For the text-containing cell, return its midpoint in [X, Y] coordinate format. 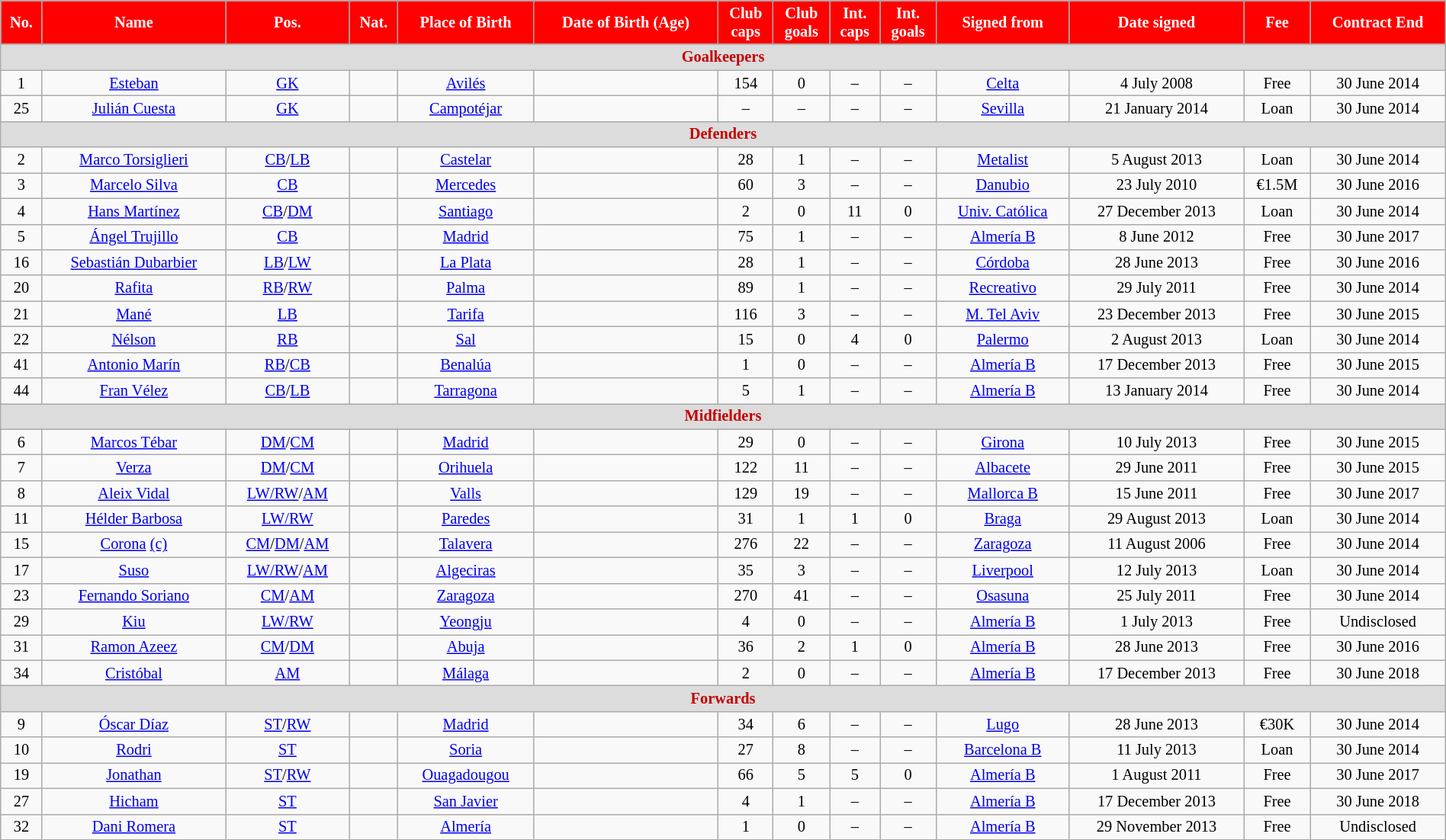
Paredes [466, 519]
27 December 2013 [1156, 211]
270 [746, 596]
66 [746, 775]
AM [288, 673]
Clubcaps [746, 22]
29 August 2013 [1156, 519]
Signed from [1003, 22]
29 July 2011 [1156, 288]
LB [288, 314]
16 [21, 262]
Rafita [134, 288]
CB/DM [288, 211]
Goalkeepers [723, 57]
Marco Torsiglieri [134, 160]
Celta [1003, 83]
No. [21, 22]
Marcos Tébar [134, 442]
15 June 2011 [1156, 493]
CM/AM [288, 596]
RB/RW [288, 288]
Girona [1003, 442]
32 [21, 827]
10 [21, 750]
276 [746, 544]
Avilés [466, 83]
Yeongju [466, 621]
12 July 2013 [1156, 570]
LB/LW [288, 262]
Int.goals [908, 22]
7 [21, 467]
23 December 2013 [1156, 314]
Almería [466, 827]
Soria [466, 750]
129 [746, 493]
Julián Cuesta [134, 108]
Pos. [288, 22]
Mané [134, 314]
Tarragona [466, 391]
29 November 2013 [1156, 827]
M. Tel Aviv [1003, 314]
Defenders [723, 134]
Esteban [134, 83]
Ramon Azeez [134, 647]
Suso [134, 570]
2 August 2013 [1156, 339]
Ouagadougou [466, 775]
75 [746, 237]
5 August 2013 [1156, 160]
23 July 2010 [1156, 185]
Clubgoals [802, 22]
11 July 2013 [1156, 750]
Barcelona B [1003, 750]
Palma [466, 288]
Antonio Marín [134, 365]
Sebastián Dubarbier [134, 262]
Date of Birth (Age) [625, 22]
Algeciras [466, 570]
Metalist [1003, 160]
Corona (c) [134, 544]
Cristóbal [134, 673]
Palermo [1003, 339]
Place of Birth [466, 22]
9 [21, 724]
36 [746, 647]
Orihuela [466, 467]
RB [288, 339]
CM/DM [288, 647]
21 [21, 314]
Campotéjar [466, 108]
Marcelo Silva [134, 185]
Dani Romera [134, 827]
Hélder Barbosa [134, 519]
San Javier [466, 801]
Talavera [466, 544]
25 [21, 108]
Hicham [134, 801]
Recreativo [1003, 288]
Fernando Soriano [134, 596]
89 [746, 288]
Lugo [1003, 724]
Kiu [134, 621]
Braga [1003, 519]
Hans Martínez [134, 211]
44 [21, 391]
Ángel Trujillo [134, 237]
Nélson [134, 339]
Univ. Católica [1003, 211]
€1.5M [1277, 185]
Abuja [466, 647]
Date signed [1156, 22]
29 June 2011 [1156, 467]
Mallorca B [1003, 493]
Nat. [374, 22]
Sal [466, 339]
154 [746, 83]
Forwards [723, 698]
RB/CB [288, 365]
Santiago [466, 211]
Córdoba [1003, 262]
Aleix Vidal [134, 493]
Midfielders [723, 416]
Int.caps [855, 22]
Fran Vélez [134, 391]
Danubio [1003, 185]
Fee [1277, 22]
€30K [1277, 724]
60 [746, 185]
Rodri [134, 750]
21 January 2014 [1156, 108]
17 [21, 570]
Óscar Díaz [134, 724]
Mercedes [466, 185]
20 [21, 288]
1 August 2011 [1156, 775]
Benalúa [466, 365]
Sevilla [1003, 108]
Name [134, 22]
25 July 2011 [1156, 596]
13 January 2014 [1156, 391]
116 [746, 314]
Valls [466, 493]
23 [21, 596]
1 July 2013 [1156, 621]
CM/DM/AM [288, 544]
122 [746, 467]
Liverpool [1003, 570]
Málaga [466, 673]
4 July 2008 [1156, 83]
Osasuna [1003, 596]
11 August 2006 [1156, 544]
Verza [134, 467]
Castelar [466, 160]
35 [746, 570]
Albacete [1003, 467]
10 July 2013 [1156, 442]
Tarifa [466, 314]
Contract End [1377, 22]
8 June 2012 [1156, 237]
La Plata [466, 262]
Jonathan [134, 775]
